For the text-containing cell, return its midpoint in (X, Y) coordinate format. 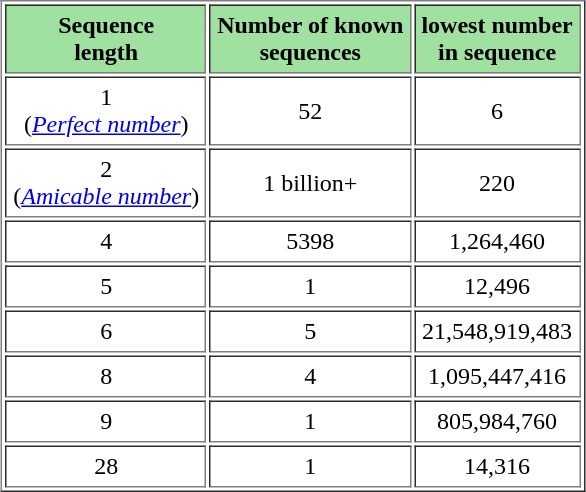
lowest numberin sequence (497, 38)
5398 (310, 241)
21,548,919,483 (497, 331)
1(Perfect number) (106, 110)
28 (106, 467)
Number of knownsequences (310, 38)
1,095,447,416 (497, 377)
14,316 (497, 467)
1,264,460 (497, 241)
9 (106, 421)
1 billion+ (310, 182)
Sequencelength (106, 38)
12,496 (497, 287)
8 (106, 377)
805,984,760 (497, 421)
52 (310, 110)
220 (497, 182)
2(Amicable number) (106, 182)
